Identify which cell holds the provided text, then report its (x, y) central coordinate. 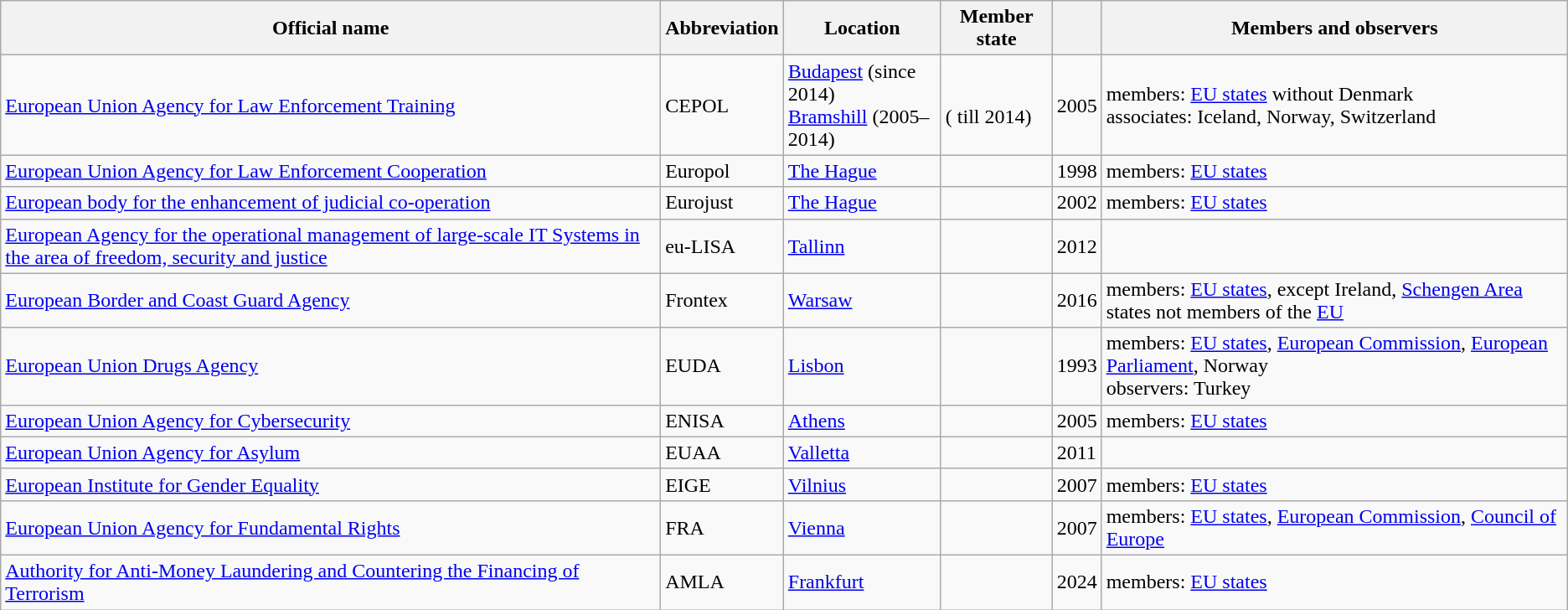
Athens (862, 421)
members: EU states, European Commission, Council of Europe (1334, 528)
members: EU states without Denmark associates: Iceland, Norway, Switzerland (1334, 106)
Member state (997, 28)
Budapest (since 2014)Bramshill (2005–2014) (862, 106)
Tallinn (862, 246)
Authority for Anti-Money Laundering and Countering the Financing of Terrorism (331, 582)
European Union Drugs Agency (331, 366)
FRA (722, 528)
2011 (1077, 452)
EUAA (722, 452)
Lisbon (862, 366)
Europol (722, 171)
2024 (1077, 582)
1998 (1077, 171)
European Union Agency for Asylum (331, 452)
members: EU states, European Commission, European Parliament, Norwayobservers: Turkey (1334, 366)
2012 (1077, 246)
Vilnius (862, 484)
Frontex (722, 300)
European Union Agency for Fundamental Rights (331, 528)
European body for the enhancement of judicial co-operation (331, 203)
Official name (331, 28)
Eurojust (722, 203)
2002 (1077, 203)
Location (862, 28)
EIGE (722, 484)
Warsaw (862, 300)
ENISA (722, 421)
European Border and Coast Guard Agency (331, 300)
European Union Agency for Law Enforcement Cooperation (331, 171)
European Union Agency for Cybersecurity (331, 421)
Vienna (862, 528)
1993 (1077, 366)
AMLA (722, 582)
Abbreviation (722, 28)
2016 (1077, 300)
CEPOL (722, 106)
members: EU states, except Ireland, Schengen Area states not members of the EU (1334, 300)
Frankfurt (862, 582)
( till 2014) (997, 106)
Members and observers (1334, 28)
eu-LISA (722, 246)
European Agency for the operational management of large-scale IT Systems in the area of freedom, security and justice (331, 246)
European Institute for Gender Equality (331, 484)
Valletta (862, 452)
European Union Agency for Law Enforcement Training (331, 106)
EUDA (722, 366)
